Identify which cell holds the provided text, then report its [x, y] central coordinate. 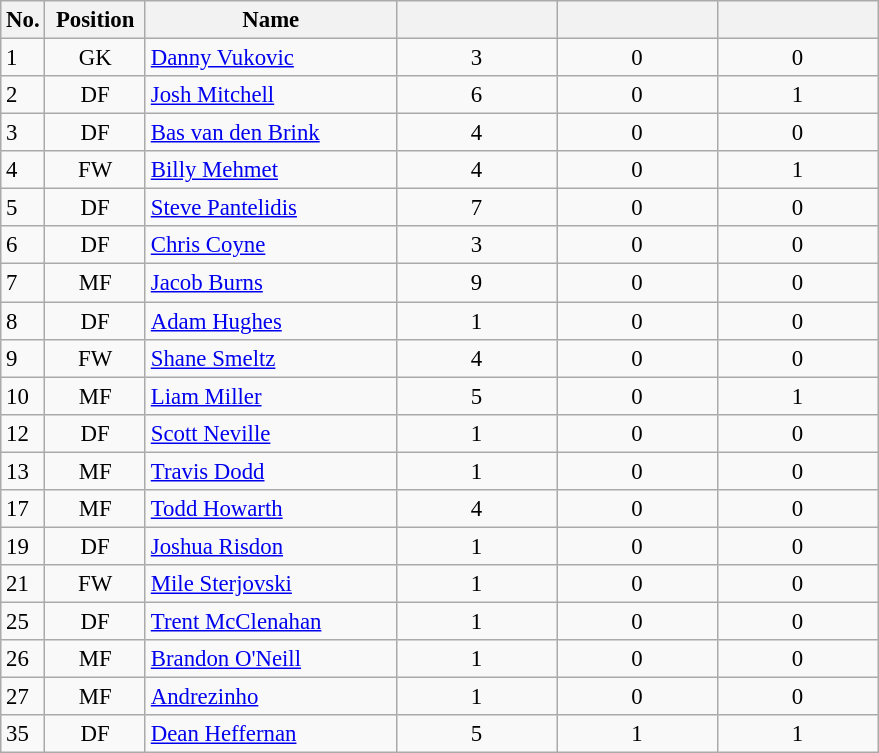
Adam Hughes [270, 321]
Mile Sterjovski [270, 584]
2 [23, 95]
8 [23, 321]
Todd Howarth [270, 509]
19 [23, 546]
Jacob Burns [270, 283]
13 [23, 471]
Billy Mehmet [270, 170]
26 [23, 659]
Danny Vukovic [270, 58]
Trent McClenahan [270, 621]
10 [23, 396]
Joshua Risdon [270, 546]
Andrezinho [270, 697]
Brandon O'Neill [270, 659]
17 [23, 509]
27 [23, 697]
Name [270, 20]
25 [23, 621]
21 [23, 584]
GK [96, 58]
Liam Miller [270, 396]
Position [96, 20]
12 [23, 433]
Travis Dodd [270, 471]
Steve Pantelidis [270, 208]
Chris Coyne [270, 245]
Josh Mitchell [270, 95]
35 [23, 734]
No. [23, 20]
Bas van den Brink [270, 133]
Shane Smeltz [270, 358]
Scott Neville [270, 433]
Dean Heffernan [270, 734]
